Search for the cell housing the specified text and yield its [X, Y] center coordinate. 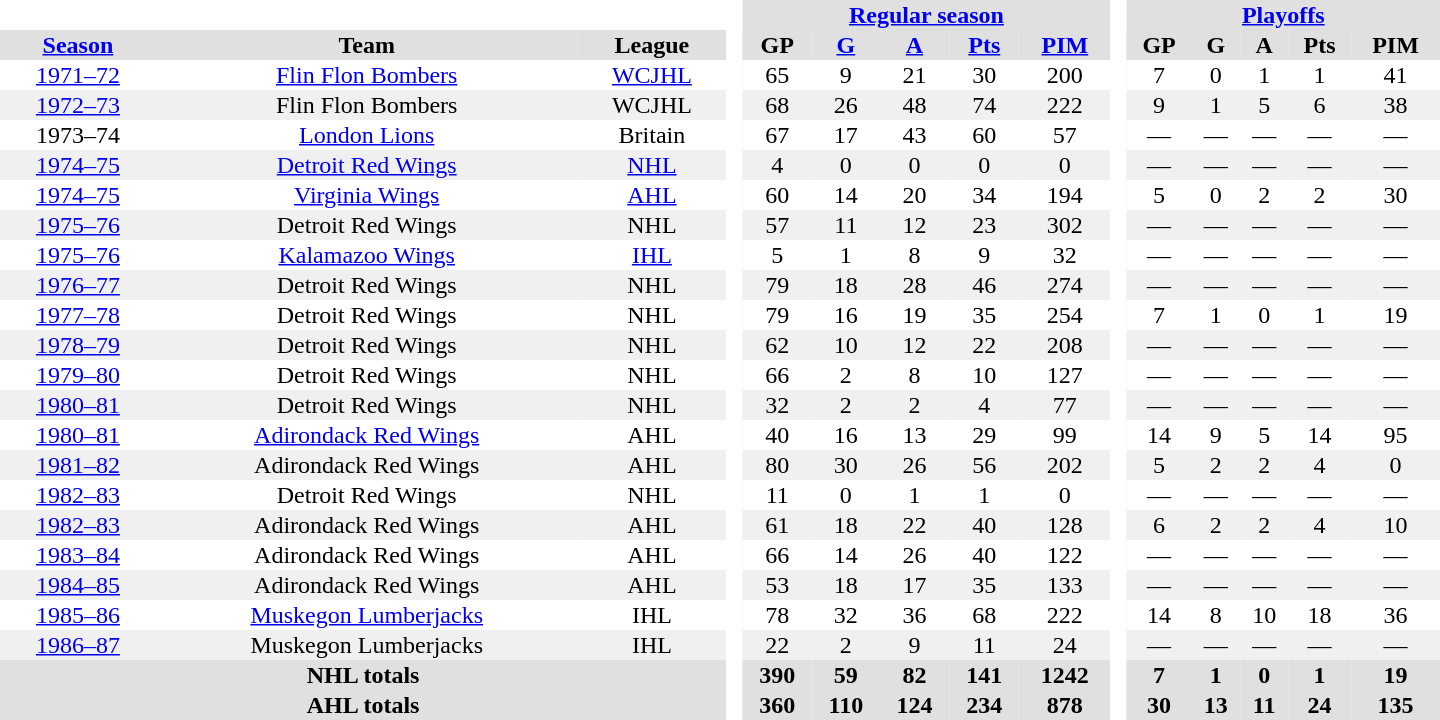
135 [1396, 705]
302 [1064, 225]
Playoffs [1284, 15]
124 [915, 705]
1981–82 [78, 465]
234 [984, 705]
1977–78 [78, 315]
202 [1064, 465]
1976–77 [78, 285]
77 [1064, 405]
43 [915, 135]
28 [915, 285]
80 [777, 465]
Regular season [926, 15]
53 [777, 585]
23 [984, 225]
1983–84 [78, 555]
34 [984, 195]
NHL totals [363, 675]
London Lions [367, 135]
46 [984, 285]
200 [1064, 75]
208 [1064, 345]
Team [367, 45]
254 [1064, 315]
29 [984, 435]
1971–72 [78, 75]
122 [1064, 555]
Virginia Wings [367, 195]
1979–80 [78, 375]
1242 [1064, 675]
1973–74 [78, 135]
41 [1396, 75]
360 [777, 705]
133 [1064, 585]
League [652, 45]
110 [846, 705]
Kalamazoo Wings [367, 255]
20 [915, 195]
82 [915, 675]
67 [777, 135]
390 [777, 675]
Season [78, 45]
194 [1064, 195]
141 [984, 675]
95 [1396, 435]
878 [1064, 705]
127 [1064, 375]
1984–85 [78, 585]
21 [915, 75]
62 [777, 345]
61 [777, 525]
128 [1064, 525]
99 [1064, 435]
1972–73 [78, 105]
78 [777, 615]
AHL totals [363, 705]
48 [915, 105]
274 [1064, 285]
38 [1396, 105]
1978–79 [78, 345]
74 [984, 105]
1986–87 [78, 645]
59 [846, 675]
Britain [652, 135]
1985–86 [78, 615]
56 [984, 465]
65 [777, 75]
